For the text-containing cell, return its midpoint in (X, Y) coordinate format. 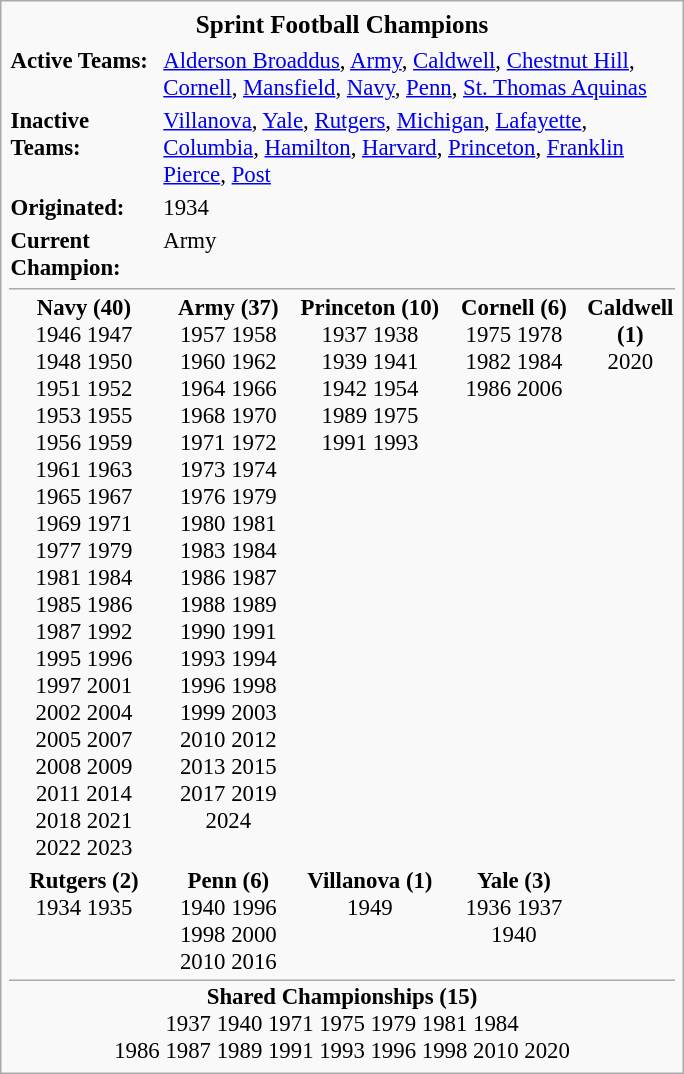
Originated: (84, 207)
Caldwell (1) 2020 (630, 578)
1934 (418, 207)
Shared Championships (15)1937 1940 1971 1975 1979 1981 19841986 1987 1989 1991 1993 1996 1998 2010 2020 (342, 1023)
Princeton (10)1937 1938 1939 1941 1942 1954 1989 1975 1991 1993 (370, 578)
Sprint Football Champions (342, 26)
Rutgers (2)1934 1935 (84, 922)
Yale (3)1936 1937 1940 (514, 922)
Penn (6)1940 1996 1998 2000 2010 2016 (228, 922)
Army (418, 254)
Villanova (1)1949 (370, 922)
Cornell (6)1975 1978 1982 1984 1986 2006 (514, 578)
Villanova, Yale, Rutgers, Michigan, Lafayette, Columbia, Hamilton, Harvard, Princeton, Franklin Pierce, Post (418, 147)
Current Champion: (84, 254)
Inactive Teams: (84, 147)
Active Teams: (84, 74)
Alderson Broaddus, Army, Caldwell, Chestnut Hill, Cornell, Mansfield, Navy, Penn, St. Thomas Aquinas (418, 74)
